Determine the [x, y] coordinate at the center of the cell enclosing the given text.  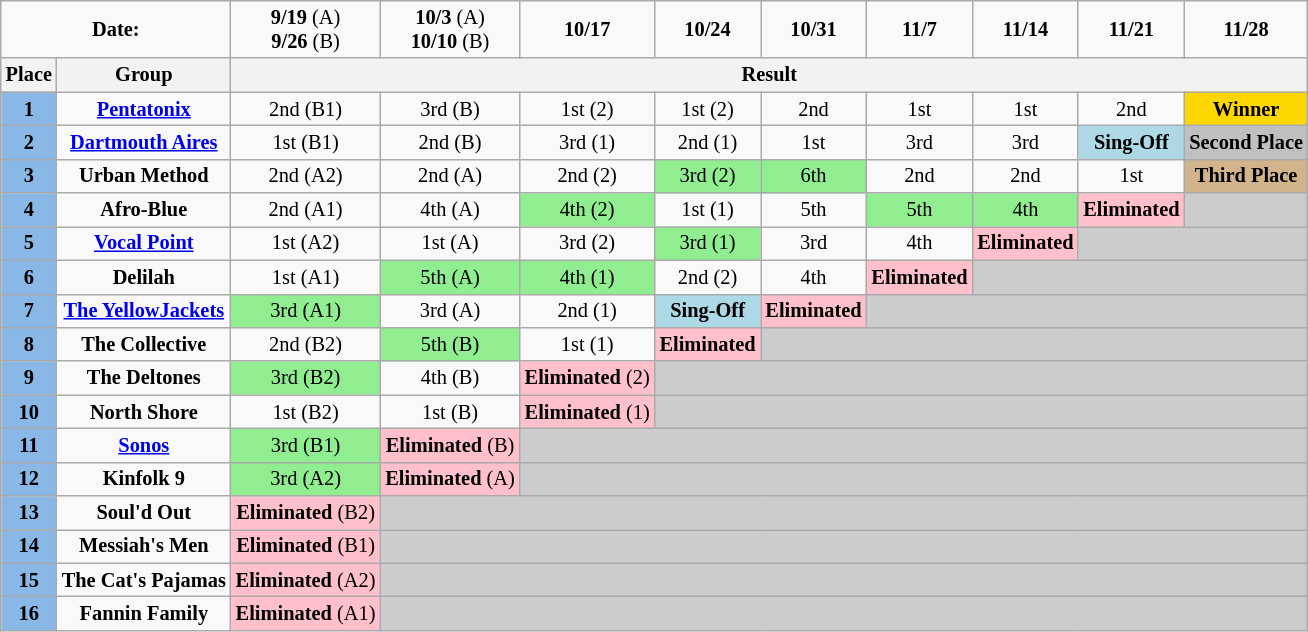
Delilah [144, 277]
Result [770, 75]
4th (A) [450, 210]
Place [29, 75]
Afro-Blue [144, 210]
3rd (A1) [306, 311]
10/31 [814, 29]
Fannin Family [144, 613]
13 [29, 513]
10 [29, 412]
Eliminated (1) [588, 412]
Eliminated (A) [450, 479]
3 [29, 176]
The Cat's Pajamas [144, 580]
2nd (B) [450, 142]
Soul'd Out [144, 513]
4th (1) [588, 277]
Dartmouth Aires [144, 142]
3rd (B1) [306, 445]
10/24 [708, 29]
4th (2) [588, 210]
Eliminated (A1) [306, 613]
The YellowJackets [144, 311]
Group [144, 75]
The Collective [144, 344]
Eliminated (B) [450, 445]
8 [29, 344]
5 [29, 243]
1st (A1) [306, 277]
10/3 (A)10/10 (B) [450, 29]
1st (B1) [306, 142]
6 [29, 277]
Vocal Point [144, 243]
3rd (B) [450, 109]
Urban Method [144, 176]
11/21 [1131, 29]
Messiah's Men [144, 546]
6th [814, 176]
7 [29, 311]
11/14 [1025, 29]
4th (B) [450, 378]
2nd (B2) [306, 344]
14 [29, 546]
Sonos [144, 445]
1st (A) [450, 243]
Eliminated (B2) [306, 513]
15 [29, 580]
2nd (A) [450, 176]
1st (B) [450, 412]
2 [29, 142]
2nd (A2) [306, 176]
Eliminated (2) [588, 378]
9 [29, 378]
Pentatonix [144, 109]
Winner [1246, 109]
The Deltones [144, 378]
12 [29, 479]
Date: [116, 29]
16 [29, 613]
11 [29, 445]
1st (B2) [306, 412]
9/19 (A)9/26 (B) [306, 29]
1st (A2) [306, 243]
10/17 [588, 29]
2nd (A1) [306, 210]
5th (A) [450, 277]
3rd (A) [450, 311]
Eliminated (B1) [306, 546]
11/7 [919, 29]
Eliminated (A2) [306, 580]
Kinfolk 9 [144, 479]
11/28 [1246, 29]
4 [29, 210]
Third Place [1246, 176]
3rd (B2) [306, 378]
Second Place [1246, 142]
5th (B) [450, 344]
3rd (A2) [306, 479]
2nd (B1) [306, 109]
1 [29, 109]
North Shore [144, 412]
